Locate the cell with the specified text and output its (X, Y) center coordinate. 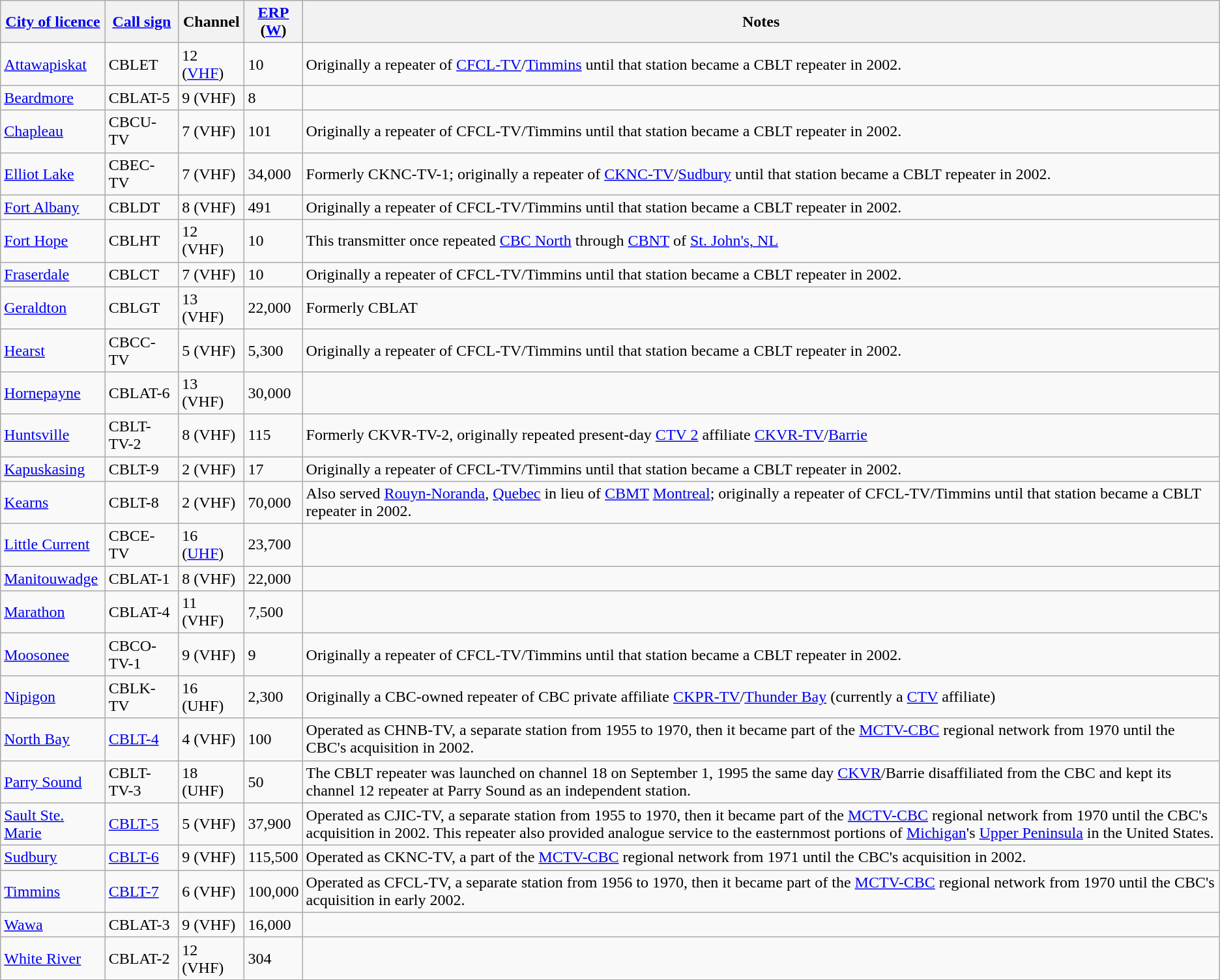
CBLAT-2 (142, 958)
CBLDT (142, 207)
CBLT-9 (142, 468)
115 (274, 435)
18 (UHF) (211, 782)
Operated as CKNC-TV, a part of the MCTV-CBC regional network from 1971 until the CBC's acquisition in 2002. (761, 857)
Channel (211, 22)
ERP(W) (274, 22)
Nipigon (53, 697)
CBLT-TV-2 (142, 435)
Timmins (53, 891)
CBLT-TV-3 (142, 782)
100 (274, 739)
CBLCT (142, 274)
CBLAT-5 (142, 98)
115,500 (274, 857)
Moosonee (53, 654)
5,300 (274, 351)
Call sign (142, 22)
CBLT-8 (142, 503)
2,300 (274, 697)
Parry Sound (53, 782)
CBEC-TV (142, 173)
Kearns (53, 503)
CBLAT-6 (142, 392)
CBLT-6 (142, 857)
Formerly CBLAT (761, 308)
CBLAT-1 (142, 579)
Kapuskasing (53, 468)
Notes (761, 22)
CBLET (142, 64)
Huntsville (53, 435)
CBLT-5 (142, 824)
CBLT-4 (142, 739)
4 (VHF) (211, 739)
70,000 (274, 503)
Fort Hope (53, 241)
Geraldton (53, 308)
Formerly CKVR-TV-2, originally repeated present-day CTV 2 affiliate CKVR-TV/Barrie (761, 435)
50 (274, 782)
North Bay (53, 739)
Beardmore (53, 98)
CBCO-TV-1 (142, 654)
CBLHT (142, 241)
8 (274, 98)
Hornepayne (53, 392)
Wawa (53, 925)
Attawapiskat (53, 64)
Sudbury (53, 857)
304 (274, 958)
9 (274, 654)
CBLAT-4 (142, 612)
Manitouwadge (53, 579)
Fraserdale (53, 274)
6 (VHF) (211, 891)
37,900 (274, 824)
16,000 (274, 925)
CBCC-TV (142, 351)
17 (274, 468)
34,000 (274, 173)
CBCU-TV (142, 132)
Hearst (53, 351)
Formerly CKNC-TV-1; originally a repeater of CKNC-TV/Sudbury until that station became a CBLT repeater in 2002. (761, 173)
White River (53, 958)
CBLGT (142, 308)
30,000 (274, 392)
Marathon (53, 612)
11 (VHF) (211, 612)
Little Current (53, 545)
100,000 (274, 891)
Chapleau (53, 132)
CBCE-TV (142, 545)
City of licence (53, 22)
CBLAT-3 (142, 925)
101 (274, 132)
This transmitter once repeated CBC North through CBNT of St. John's, NL (761, 241)
CBLT-7 (142, 891)
7,500 (274, 612)
Elliot Lake (53, 173)
Sault Ste. Marie (53, 824)
491 (274, 207)
CBLK-TV (142, 697)
23,700 (274, 545)
Originally a CBC-owned repeater of CBC private affiliate CKPR-TV/Thunder Bay (currently a CTV affiliate) (761, 697)
Fort Albany (53, 207)
